Search for the cell housing the specified text and yield its (X, Y) center coordinate. 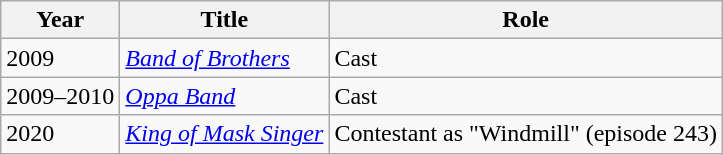
Title (224, 20)
Band of Brothers (224, 58)
2009 (60, 58)
Contestant as "Windmill" (episode 243) (526, 134)
2020 (60, 134)
2009–2010 (60, 96)
King of Mask Singer (224, 134)
Role (526, 20)
Oppa Band (224, 96)
Year (60, 20)
